Extract the [X, Y] coordinate from the center of the cell holding the provided text.  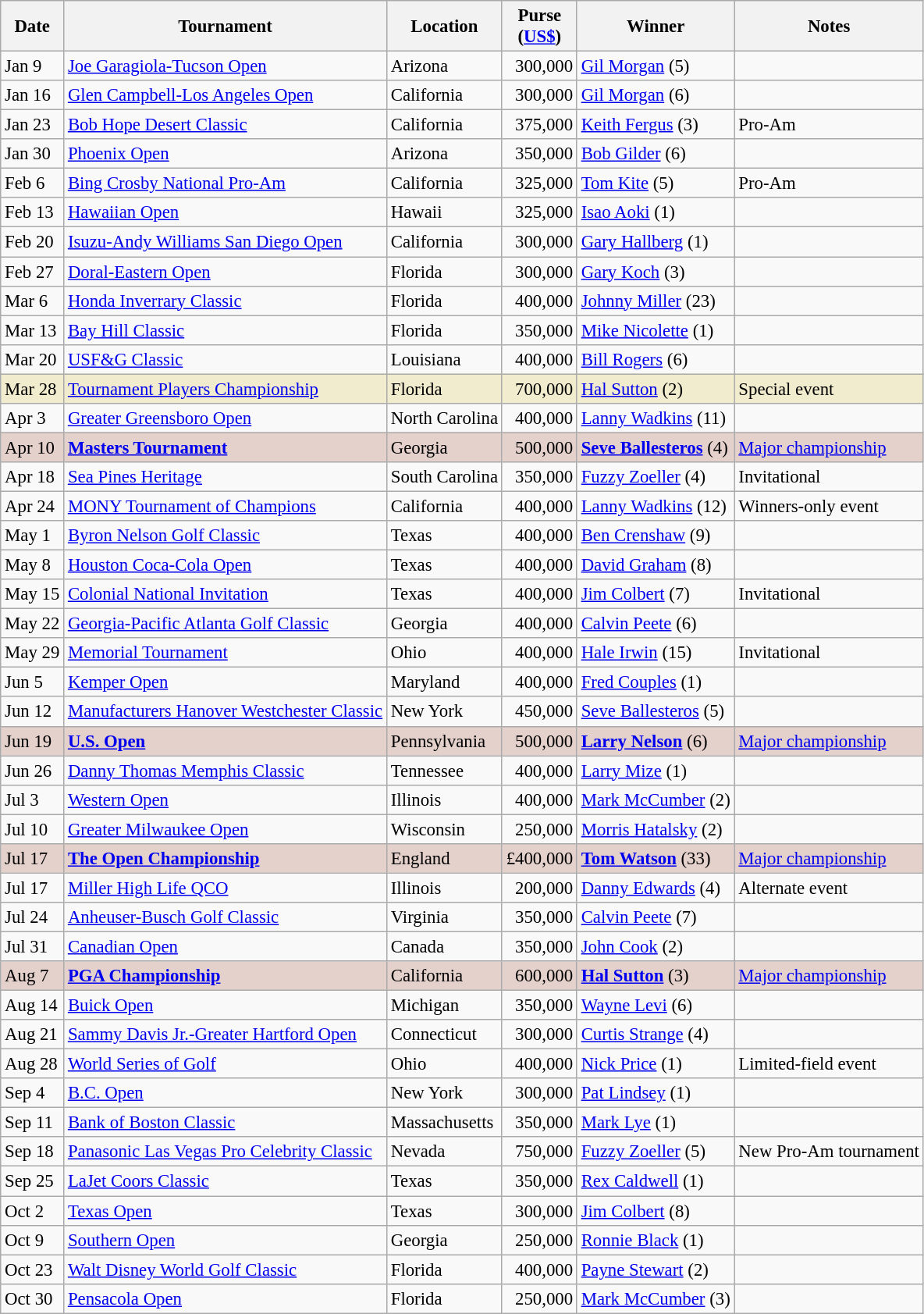
Jul 24 [33, 917]
Western Open [226, 799]
Jan 23 [33, 125]
May 1 [33, 536]
Feb 6 [33, 183]
Feb 20 [33, 242]
Jan 16 [33, 95]
600,000 [539, 976]
Apr 18 [33, 477]
Tournament [226, 27]
Anheuser-Busch Golf Classic [226, 917]
Tournament Players Championship [226, 389]
Winner [656, 27]
Jim Colbert (7) [656, 594]
Mark McCumber (2) [656, 799]
Bob Gilder (6) [656, 154]
Calvin Peete (7) [656, 917]
Gil Morgan (6) [656, 95]
Connecticut [444, 1034]
Virginia [444, 917]
Michigan [444, 1006]
Bill Rogers (6) [656, 359]
Gary Hallberg (1) [656, 242]
Masters Tournament [226, 447]
Keith Fergus (3) [656, 125]
Alternate event [829, 888]
Maryland [444, 682]
Hale Irwin (15) [656, 653]
Gary Koch (3) [656, 272]
Bay Hill Classic [226, 330]
Oct 30 [33, 1298]
450,000 [539, 712]
Notes [829, 27]
Southern Open [226, 1240]
Nick Price (1) [656, 1064]
David Graham (8) [656, 565]
Curtis Strange (4) [656, 1034]
Greater Greensboro Open [226, 418]
Tom Kite (5) [656, 183]
Johnny Miller (23) [656, 301]
Danny Thomas Memphis Classic [226, 771]
Pennsylvania [444, 741]
Colonial National Invitation [226, 594]
Houston Coca-Cola Open [226, 565]
Sep 4 [33, 1093]
Limited-field event [829, 1064]
Isao Aoki (1) [656, 213]
750,000 [539, 1152]
Greater Milwaukee Open [226, 829]
Jul 3 [33, 799]
May 15 [33, 594]
Date [33, 27]
Jun 12 [33, 712]
Oct 23 [33, 1269]
Tom Watson (33) [656, 859]
Pensacola Open [226, 1298]
Walt Disney World Golf Classic [226, 1269]
B.C. Open [226, 1093]
Mark Lye (1) [656, 1123]
Jim Colbert (8) [656, 1211]
Gil Morgan (5) [656, 66]
Jul 31 [33, 946]
Miller High Life QCO [226, 888]
Winners-only event [829, 506]
Mike Nicolette (1) [656, 330]
Georgia-Pacific Atlanta Golf Classic [226, 624]
Purse(US$) [539, 27]
Panasonic Las Vegas Pro Celebrity Classic [226, 1152]
Larry Mize (1) [656, 771]
Mark McCumber (3) [656, 1298]
Aug 21 [33, 1034]
Morris Hatalsky (2) [656, 829]
Sammy Davis Jr.-Greater Hartford Open [226, 1034]
Mar 6 [33, 301]
LaJet Coors Classic [226, 1181]
Seve Ballesteros (4) [656, 447]
Jun 5 [33, 682]
Hal Sutton (3) [656, 976]
New Pro-Am tournament [829, 1152]
PGA Championship [226, 976]
Canada [444, 946]
Fuzzy Zoeller (4) [656, 477]
England [444, 859]
700,000 [539, 389]
Apr 3 [33, 418]
Joe Garagiola-Tucson Open [226, 66]
Oct 2 [33, 1211]
Doral-Eastern Open [226, 272]
Ronnie Black (1) [656, 1240]
Larry Nelson (6) [656, 741]
Oct 9 [33, 1240]
USF&G Classic [226, 359]
Feb 27 [33, 272]
Louisiana [444, 359]
Jun 19 [33, 741]
World Series of Golf [226, 1064]
Sep 11 [33, 1123]
Honda Inverrary Classic [226, 301]
May 8 [33, 565]
Apr 24 [33, 506]
Isuzu-Andy Williams San Diego Open [226, 242]
Sea Pines Heritage [226, 477]
Canadian Open [226, 946]
Jan 9 [33, 66]
John Cook (2) [656, 946]
Texas Open [226, 1211]
Apr 10 [33, 447]
South Carolina [444, 477]
Jul 10 [33, 829]
Payne Stewart (2) [656, 1269]
Byron Nelson Golf Classic [226, 536]
The Open Championship [226, 859]
Aug 7 [33, 976]
Nevada [444, 1152]
£400,000 [539, 859]
Wayne Levi (6) [656, 1006]
Aug 28 [33, 1064]
Phoenix Open [226, 154]
Manufacturers Hanover Westchester Classic [226, 712]
Feb 13 [33, 213]
Danny Edwards (4) [656, 888]
May 22 [33, 624]
Special event [829, 389]
Calvin Peete (6) [656, 624]
Tennessee [444, 771]
North Carolina [444, 418]
Jan 30 [33, 154]
Memorial Tournament [226, 653]
Hal Sutton (2) [656, 389]
Ben Crenshaw (9) [656, 536]
May 29 [33, 653]
Fred Couples (1) [656, 682]
Fuzzy Zoeller (5) [656, 1152]
Hawaiian Open [226, 213]
Seve Ballesteros (5) [656, 712]
Mar 20 [33, 359]
Jun 26 [33, 771]
375,000 [539, 125]
Buick Open [226, 1006]
U.S. Open [226, 741]
Sep 25 [33, 1181]
Massachusetts [444, 1123]
Bank of Boston Classic [226, 1123]
Location [444, 27]
200,000 [539, 888]
Glen Campbell-Los Angeles Open [226, 95]
Bing Crosby National Pro-Am [226, 183]
Kemper Open [226, 682]
Bob Hope Desert Classic [226, 125]
Mar 13 [33, 330]
Lanny Wadkins (12) [656, 506]
Aug 14 [33, 1006]
Pat Lindsey (1) [656, 1093]
Hawaii [444, 213]
Lanny Wadkins (11) [656, 418]
Sep 18 [33, 1152]
Wisconsin [444, 829]
Rex Caldwell (1) [656, 1181]
MONY Tournament of Champions [226, 506]
Mar 28 [33, 389]
